Find where the given text appears and provide that cell's center as [x, y] coordinate. 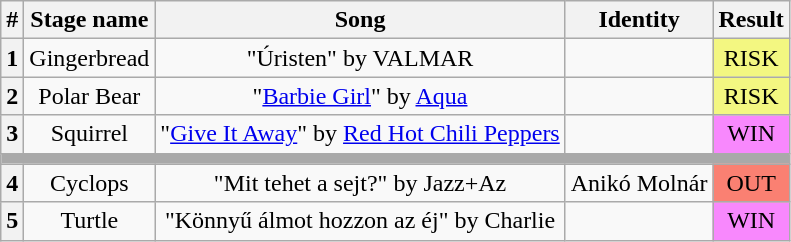
"Úristen" by VALMAR [360, 58]
Squirrel [90, 134]
1 [12, 58]
2 [12, 96]
Cyclops [90, 183]
Polar Bear [90, 96]
3 [12, 134]
Gingerbread [90, 58]
"Könnyű álmot hozzon az éj" by Charlie [360, 221]
Result [751, 20]
Identity [639, 20]
"Give It Away" by Red Hot Chili Peppers [360, 134]
Song [360, 20]
Stage name [90, 20]
"Barbie Girl" by Aqua [360, 96]
# [12, 20]
Anikó Molnár [639, 183]
4 [12, 183]
5 [12, 221]
Turtle [90, 221]
"Mit tehet a sejt?" by Jazz+Az [360, 183]
OUT [751, 183]
